Return the [x, y] coordinate for the center point of the cell that contains the specified text.  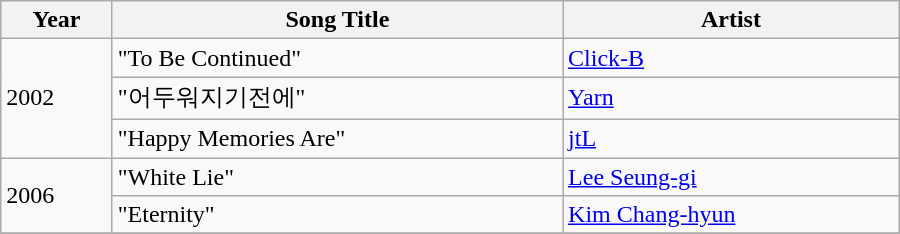
"To Be Continued" [337, 58]
2006 [56, 196]
2002 [56, 98]
"Eternity" [337, 215]
"Happy Memories Are" [337, 138]
Year [56, 20]
Kim Chang-hyun [732, 215]
"White Lie" [337, 177]
Artist [732, 20]
"어두워지기전에" [337, 98]
Song Title [337, 20]
Lee Seung-gi [732, 177]
Click-B [732, 58]
jtL [732, 138]
Yarn [732, 98]
